Identify which cell holds the provided text, then report its (X, Y) central coordinate. 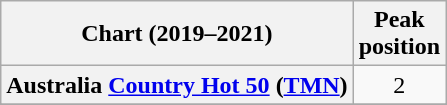
2 (399, 85)
Australia Country Hot 50 (TMN) (177, 85)
Chart (2019–2021) (177, 34)
Peakposition (399, 34)
